Return (X, Y) of the center of cell containing provided text 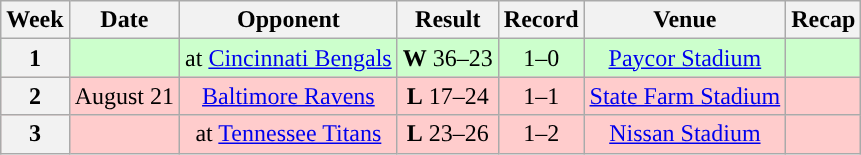
Recap (824, 20)
1–0 (541, 58)
Date (124, 20)
Opponent (289, 20)
L 17–24 (448, 96)
Result (448, 20)
Paycor Stadium (685, 58)
Nissan Stadium (685, 134)
2 (35, 96)
at Cincinnati Bengals (289, 58)
Week (35, 20)
Baltimore Ravens (289, 96)
August 21 (124, 96)
W 36–23 (448, 58)
1–2 (541, 134)
Venue (685, 20)
L 23–26 (448, 134)
1–1 (541, 96)
1 (35, 58)
Record (541, 20)
at Tennessee Titans (289, 134)
State Farm Stadium (685, 96)
3 (35, 134)
